Return [X, Y] of the center of cell containing provided text 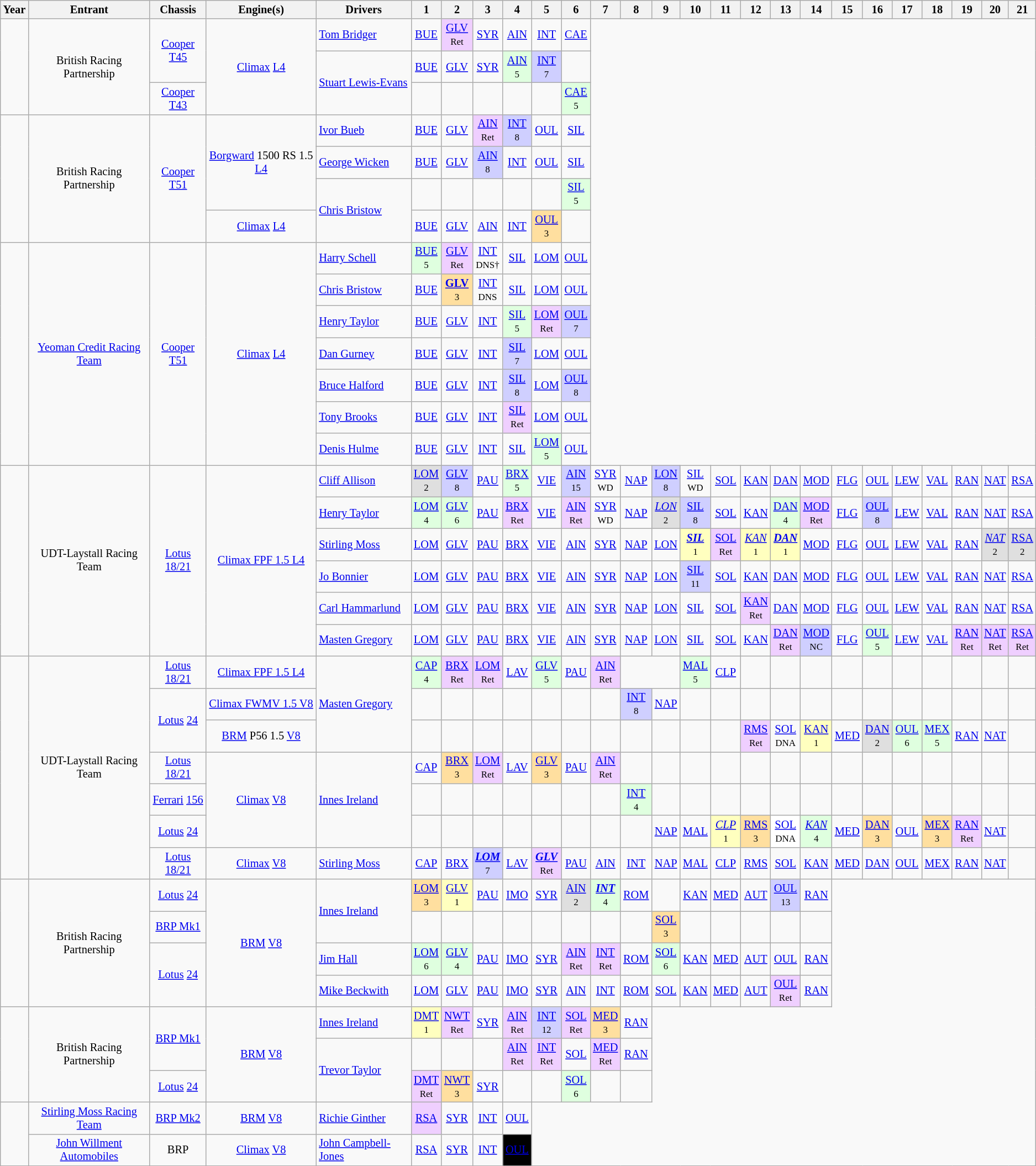
Ivor Bueb [364, 130]
BRX3 [457, 768]
DAN2 [877, 736]
AIN2 [576, 895]
19 [967, 9]
MEX5 [937, 736]
Cooper T45 [178, 51]
LOM7 [487, 863]
Denis Hulme [364, 449]
Yeoman Credit Racing Team [89, 354]
NWTRet [457, 1022]
LOM3 [427, 895]
14 [817, 9]
DAN4 [786, 513]
1 [427, 9]
9 [666, 9]
AIN5 [517, 67]
LOM5 [547, 449]
GLV6 [457, 513]
Bruce Halford [364, 385]
DANRet [786, 640]
DAN3 [877, 831]
OULRet [786, 991]
BRM P56 1.5 V8 [261, 736]
NAT Ret [995, 640]
Year [14, 9]
20 [995, 9]
16 [877, 9]
2 [457, 9]
12 [756, 9]
Jo Bonnier [364, 576]
DAN1 [786, 544]
Tony Brooks [364, 417]
OUL3 [547, 226]
GLV5 [547, 672]
Harry Schell [364, 258]
Ferrari 156 [178, 800]
INT7 [547, 67]
SIL1 [695, 544]
BRP [178, 1150]
MAL5 [695, 672]
AIN8 [487, 162]
OUL5 [877, 640]
Entrant [89, 9]
CAE [576, 35]
SOL3 [666, 927]
Cliff Allison [364, 481]
Climax FWMV 1.5 V8 [261, 704]
BRP Mk2 [178, 1118]
CLP1 [726, 831]
10 [695, 9]
18 [937, 9]
MED3 [606, 1022]
LON2 [666, 513]
OUL7 [576, 322]
BRX5 [517, 481]
RMS3 [756, 831]
Drivers [364, 9]
21 [1022, 9]
George Wicken [364, 162]
John Willment Automobiles [89, 1150]
Richie Ginther [364, 1118]
MODNC [817, 640]
KAN4 [817, 831]
15 [848, 9]
MEX [937, 863]
DMTRet [427, 1086]
SIL7 [517, 354]
Mike Beckwith [364, 991]
Tom Bridger [364, 35]
4 [517, 9]
6 [576, 9]
Stuart Lewis-Evans [364, 83]
Carl Hammarlund [364, 608]
RSA2 [1022, 544]
GLV8 [457, 481]
RMSRet [756, 736]
DMT1 [427, 1022]
BUE5 [427, 258]
INTDNS† [487, 258]
AIN15 [576, 481]
3 [487, 9]
John Campbell-Jones [364, 1150]
MODRet [817, 513]
17 [907, 9]
RMS [756, 863]
7 [606, 9]
Jim Hall [364, 959]
SIL11 [695, 576]
CAE5 [576, 98]
INT12 [547, 1022]
KANRet [756, 608]
Dan Gurney [364, 354]
Engine(s) [261, 9]
Cooper T43 [178, 98]
RSARet [1022, 640]
5 [547, 9]
13 [786, 9]
SILWD [695, 481]
MEX3 [937, 831]
LOM6 [427, 959]
GLV4 [457, 959]
OUL13 [786, 895]
Chassis [178, 9]
SILRet [517, 417]
MEDRet [606, 1054]
INTDNS [487, 290]
Borgward 1500 RS 1.5 L4 [261, 162]
8 [636, 9]
LOM4 [427, 513]
CAP4 [427, 672]
OUL6 [907, 736]
NWT3 [457, 1086]
11 [726, 9]
Stirling Moss Racing Team [89, 1118]
LOM2 [427, 481]
Trevor Taylor [364, 1070]
GLV1 [457, 895]
NAT2 [995, 544]
LON8 [666, 481]
